Extract the (X, Y) coordinate from the center of the cell holding the provided text.  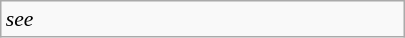
see (203, 19)
